Pinpoint the cell where the given text exists, returning its (X, Y) midpoint coordinate. 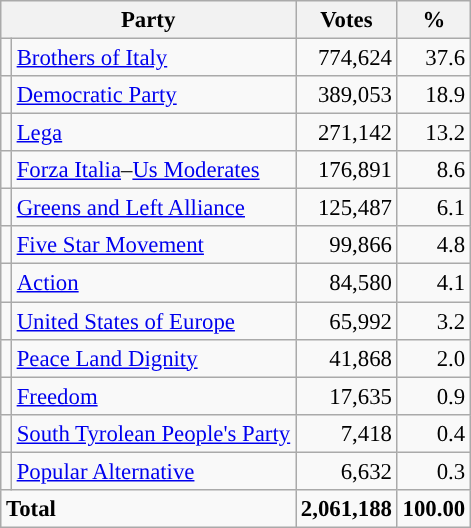
7,418 (347, 433)
4.8 (434, 245)
17,635 (347, 396)
Votes (347, 20)
100.00 (434, 509)
774,624 (347, 58)
Total (148, 509)
2.0 (434, 358)
Greens and Left Alliance (153, 208)
41,868 (347, 358)
Freedom (153, 396)
84,580 (347, 283)
37.6 (434, 58)
United States of Europe (153, 321)
18.9 (434, 95)
176,891 (347, 170)
2,061,188 (347, 509)
Democratic Party (153, 95)
3.2 (434, 321)
Forza Italia–Us Moderates (153, 170)
0.3 (434, 471)
13.2 (434, 133)
Lega (153, 133)
4.1 (434, 283)
South Tyrolean People's Party (153, 433)
Party (148, 20)
65,992 (347, 321)
389,053 (347, 95)
0.4 (434, 433)
99,866 (347, 245)
6,632 (347, 471)
Popular Alternative (153, 471)
Action (153, 283)
% (434, 20)
Five Star Movement (153, 245)
8.6 (434, 170)
271,142 (347, 133)
125,487 (347, 208)
Peace Land Dignity (153, 358)
6.1 (434, 208)
Brothers of Italy (153, 58)
0.9 (434, 396)
